Search for the cell housing the specified text and yield its [x, y] center coordinate. 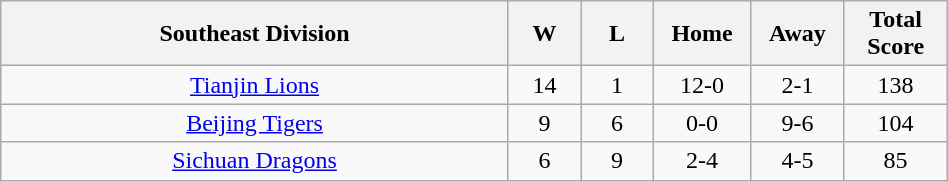
Sichuan Dragons [255, 161]
Total Score [896, 34]
Away [798, 34]
85 [896, 161]
Southeast Division [255, 34]
1 [617, 85]
Home [702, 34]
138 [896, 85]
12-0 [702, 85]
2-4 [702, 161]
14 [544, 85]
Tianjin Lions [255, 85]
4-5 [798, 161]
2-1 [798, 85]
W [544, 34]
0-0 [702, 123]
9-6 [798, 123]
L [617, 34]
104 [896, 123]
Beijing Tigers [255, 123]
